For the text-containing cell, return its midpoint in [x, y] coordinate format. 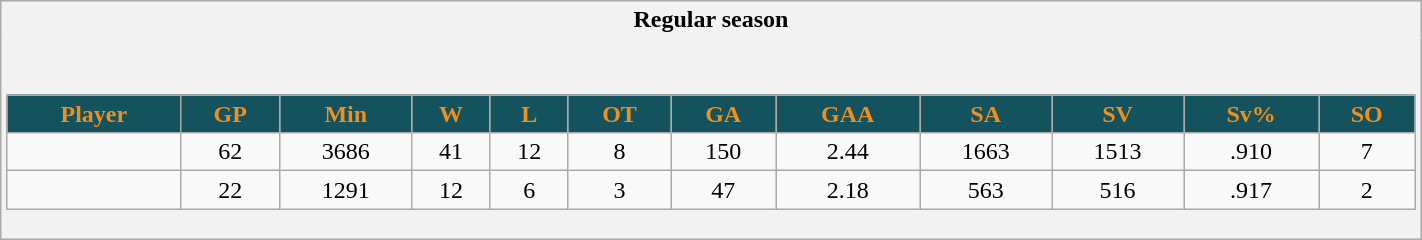
2.44 [848, 152]
GA [724, 114]
1663 [986, 152]
GAA [848, 114]
Regular season [711, 20]
8 [619, 152]
SO [1367, 114]
7 [1367, 152]
41 [451, 152]
2.18 [848, 190]
47 [724, 190]
Player GP Min W L OT GA GAA SA SV Sv% SO 62 3686 41 12 8 150 2.44 1663 1513 .910 7 22 1291 12 6 3 47 2.18 563 516 .917 2 [711, 138]
3 [619, 190]
Min [346, 114]
Player [94, 114]
SV [1118, 114]
6 [529, 190]
1291 [346, 190]
2 [1367, 190]
150 [724, 152]
GP [230, 114]
W [451, 114]
L [529, 114]
.917 [1252, 190]
OT [619, 114]
Sv% [1252, 114]
SA [986, 114]
516 [1118, 190]
22 [230, 190]
1513 [1118, 152]
.910 [1252, 152]
62 [230, 152]
563 [986, 190]
3686 [346, 152]
